Identify which cell holds the provided text, then report its (X, Y) central coordinate. 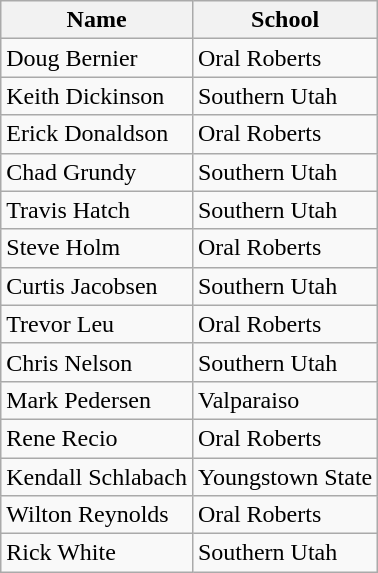
Youngstown State (284, 477)
Travis Hatch (97, 210)
Rene Recio (97, 438)
Keith Dickinson (97, 96)
Steve Holm (97, 248)
Trevor Leu (97, 324)
Wilton Reynolds (97, 515)
Chris Nelson (97, 362)
Doug Bernier (97, 58)
Kendall Schlabach (97, 477)
Chad Grundy (97, 172)
Erick Donaldson (97, 134)
Mark Pedersen (97, 400)
Name (97, 20)
Curtis Jacobsen (97, 286)
Rick White (97, 553)
Valparaiso (284, 400)
School (284, 20)
